Provide the (x, y) coordinate of the cell's center where the given text is located.  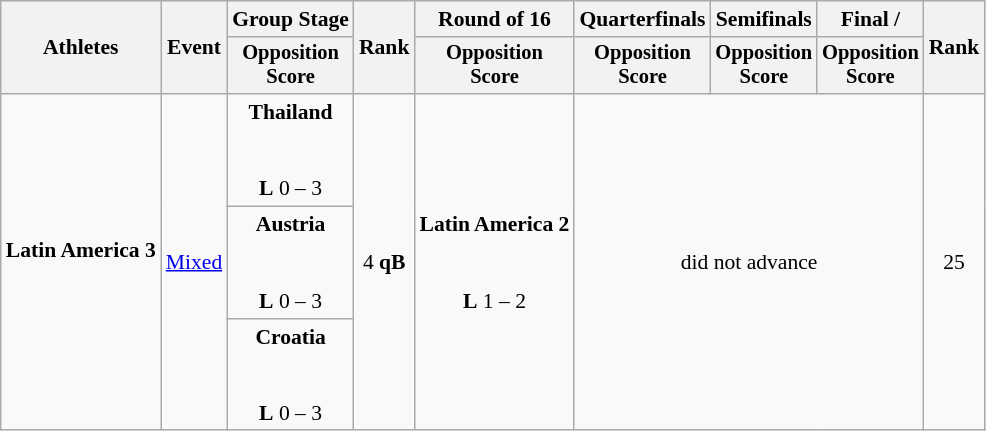
Mixed (194, 262)
Final / (870, 19)
Latin America 3 (81, 262)
Athletes (81, 48)
ThailandL 0 – 3 (290, 150)
Quarterfinals (642, 19)
AustriaL 0 – 3 (290, 263)
25 (954, 262)
did not advance (748, 262)
Round of 16 (494, 19)
Latin America 2L 1 – 2 (494, 262)
4 qB (384, 262)
Semifinals (764, 19)
Group Stage (290, 19)
Event (194, 48)
CroatiaL 0 – 3 (290, 375)
